Pinpoint the cell where the given text exists, returning its (x, y) midpoint coordinate. 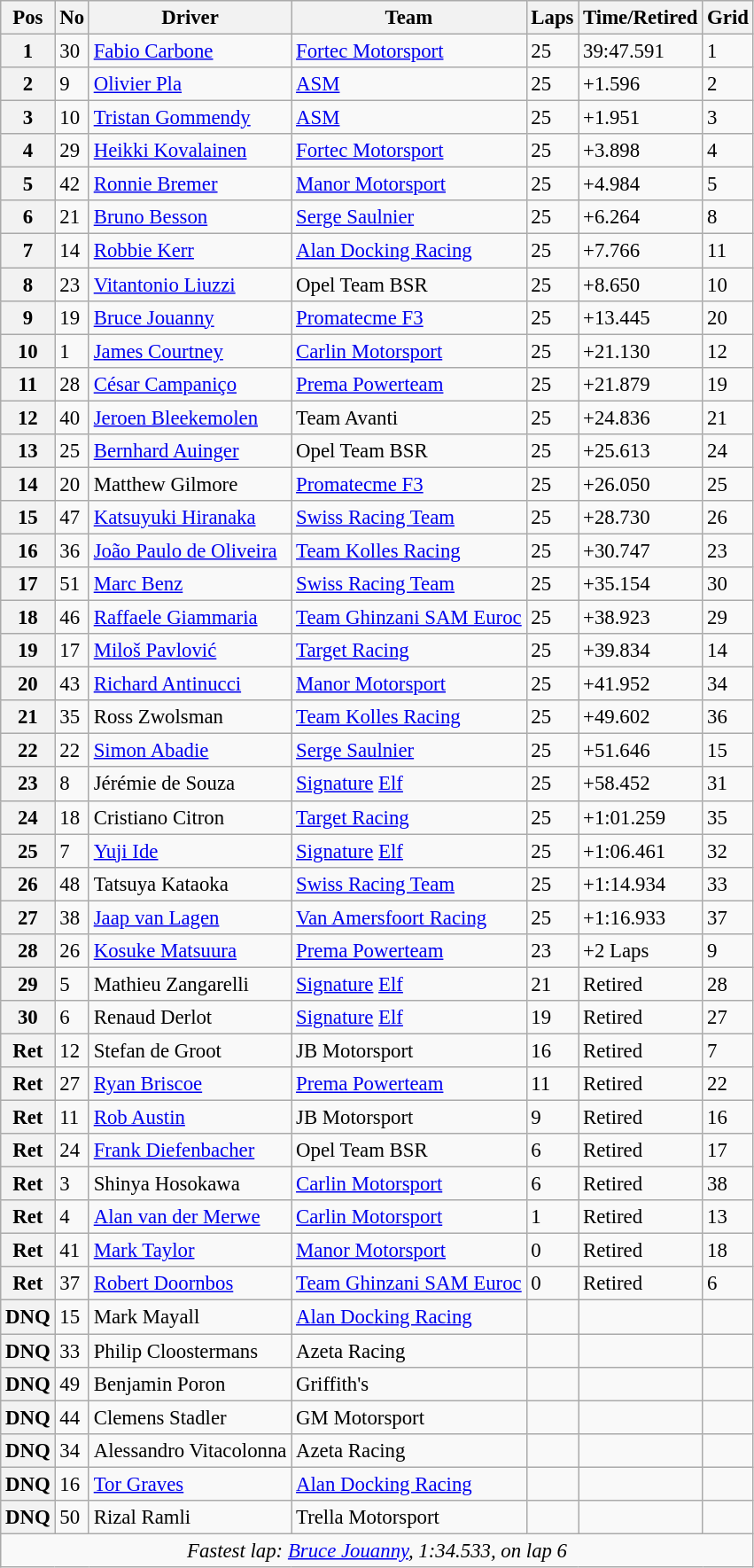
Stefan de Groot (190, 1050)
GM Motorsport (409, 1417)
Time/Retired (641, 18)
Driver (190, 18)
+4.984 (641, 184)
+51.646 (641, 751)
+28.730 (641, 518)
+35.154 (641, 584)
49 (72, 1384)
47 (72, 518)
+1:14.934 (641, 884)
Griffith's (409, 1384)
Mark Taylor (190, 1251)
No (72, 18)
+41.952 (641, 684)
48 (72, 884)
+49.602 (641, 717)
Grid (728, 18)
Kosuke Matsuura (190, 951)
João Paulo de Oliveira (190, 550)
41 (72, 1251)
+13.445 (641, 317)
Team Avanti (409, 417)
Benjamin Poron (190, 1384)
Pos (28, 18)
42 (72, 184)
46 (72, 618)
50 (72, 1517)
+25.613 (641, 451)
43 (72, 684)
+58.452 (641, 784)
+1:16.933 (641, 917)
Vitantonio Liuzzi (190, 285)
Philip Cloostermans (190, 1351)
+7.766 (641, 251)
Marc Benz (190, 584)
Bruce Jouanny (190, 317)
Ryan Briscoe (190, 1084)
Renaud Derlot (190, 1018)
+6.264 (641, 217)
+8.650 (641, 285)
Matthew Gilmore (190, 484)
+30.747 (641, 550)
Heikki Kovalainen (190, 151)
Bruno Besson (190, 217)
+21.879 (641, 384)
31 (728, 784)
Alessandro Vitacolonna (190, 1450)
Simon Abadie (190, 751)
Rob Austin (190, 1118)
+3.898 (641, 151)
+38.923 (641, 618)
Trella Motorsport (409, 1517)
Raffaele Giammaria (190, 618)
+1:01.259 (641, 817)
+26.050 (641, 484)
Tatsuya Kataoka (190, 884)
Jeroen Bleekemolen (190, 417)
Fastest lap: Bruce Jouanny, 1:34.533, on lap 6 (377, 1550)
Laps (553, 18)
32 (728, 851)
Van Amersfoort Racing (409, 917)
Tristan Gommendy (190, 118)
+2 Laps (641, 951)
Jaap van Lagen (190, 917)
Rizal Ramli (190, 1517)
Alan van der Merwe (190, 1217)
39:47.591 (641, 51)
+21.130 (641, 351)
Robert Doornbos (190, 1284)
Mathieu Zangarelli (190, 984)
Miloš Pavlović (190, 651)
Katsuyuki Hiranaka (190, 518)
Cristiano Citron (190, 817)
51 (72, 584)
+39.834 (641, 651)
Frank Diefenbacher (190, 1151)
+1.951 (641, 118)
Jérémie de Souza (190, 784)
44 (72, 1417)
+1.596 (641, 84)
Yuji Ide (190, 851)
Mark Mayall (190, 1317)
Robbie Kerr (190, 251)
Team (409, 18)
Olivier Pla (190, 84)
+1:06.461 (641, 851)
James Courtney (190, 351)
Shinya Hosokawa (190, 1184)
Clemens Stadler (190, 1417)
Fabio Carbone (190, 51)
40 (72, 417)
César Campaniço (190, 384)
Ross Zwolsman (190, 717)
Ronnie Bremer (190, 184)
Tor Graves (190, 1484)
Richard Antinucci (190, 684)
+24.836 (641, 417)
Bernhard Auinger (190, 451)
